Scan for the cell matching the given text and deliver its (x, y) coordinate at center. 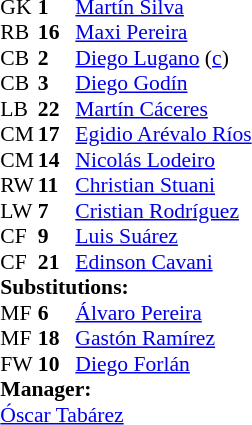
Edinson Cavani (163, 262)
16 (57, 33)
LB (19, 109)
Christian Stuani (163, 185)
3 (57, 83)
Manager: (126, 389)
22 (57, 109)
18 (57, 339)
Álvaro Pereira (163, 313)
21 (57, 262)
Luis Suárez (163, 237)
Cristian Rodríguez (163, 211)
17 (57, 135)
Diego Godín (163, 83)
RW (19, 185)
Martín Cáceres (163, 109)
Maxi Pereira (163, 33)
LW (19, 211)
9 (57, 237)
2 (57, 58)
Nicolás Lodeiro (163, 160)
Substitutions: (126, 287)
Gastón Ramírez (163, 339)
Diego Forlán (163, 364)
Egidio Arévalo Ríos (163, 135)
11 (57, 185)
Diego Lugano (c) (163, 58)
14 (57, 160)
FW (19, 364)
6 (57, 313)
10 (57, 364)
RB (19, 33)
7 (57, 211)
